Find where the given text appears and provide that cell's center as (X, Y) coordinate. 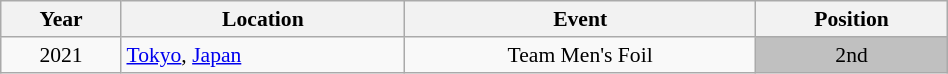
Tokyo, Japan (262, 55)
2nd (852, 55)
Event (580, 19)
Position (852, 19)
Team Men's Foil (580, 55)
2021 (62, 55)
Year (62, 19)
Location (262, 19)
